From the cell containing the given text, extract its center point as [X, Y] coordinate. 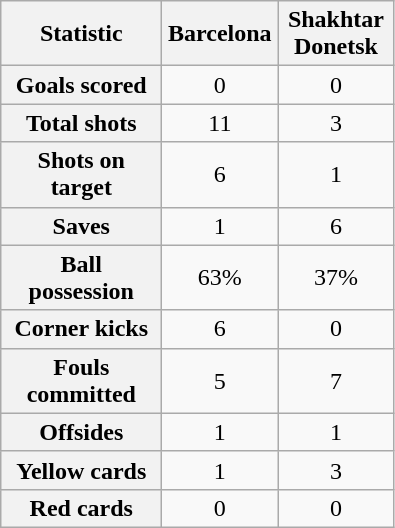
Fouls committed [82, 380]
5 [220, 380]
Barcelona [220, 34]
7 [336, 380]
Shots on target [82, 174]
37% [336, 278]
11 [220, 123]
Goals scored [82, 85]
Total shots [82, 123]
Ball possession [82, 278]
Offsides [82, 432]
Shakhtar Donetsk [336, 34]
Saves [82, 226]
63% [220, 278]
Corner kicks [82, 329]
Red cards [82, 508]
Statistic [82, 34]
Yellow cards [82, 470]
